Return [X, Y] of the center of cell containing provided text 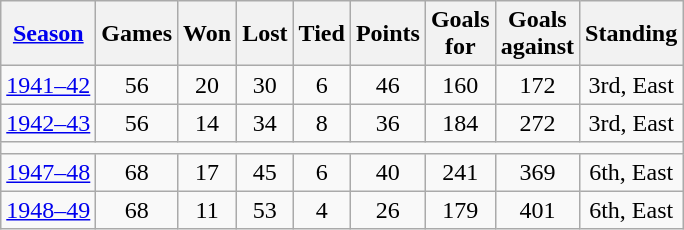
1947–48 [48, 172]
1941–42 [48, 85]
179 [460, 210]
40 [388, 172]
8 [322, 123]
Points [388, 34]
172 [537, 85]
241 [460, 172]
Tied [322, 34]
1942–43 [48, 123]
46 [388, 85]
Season [48, 34]
45 [265, 172]
369 [537, 172]
Goalsagainst [537, 34]
36 [388, 123]
4 [322, 210]
53 [265, 210]
20 [208, 85]
17 [208, 172]
160 [460, 85]
26 [388, 210]
Games [137, 34]
401 [537, 210]
Lost [265, 34]
11 [208, 210]
30 [265, 85]
Goalsfor [460, 34]
1948–49 [48, 210]
34 [265, 123]
Won [208, 34]
14 [208, 123]
184 [460, 123]
Standing [632, 34]
272 [537, 123]
